Scan for the cell matching the given text and deliver its (X, Y) coordinate at center. 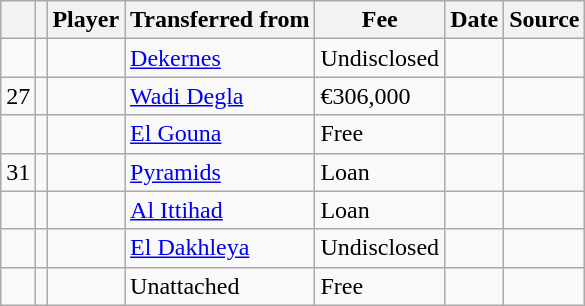
Wadi Degla (220, 96)
Unattached (220, 286)
Source (544, 20)
El Gouna (220, 134)
El Dakhleya (220, 248)
Dekernes (220, 58)
27 (18, 96)
Date (474, 20)
€306,000 (380, 96)
Fee (380, 20)
Pyramids (220, 172)
31 (18, 172)
Player (86, 20)
Transferred from (220, 20)
Al Ittihad (220, 210)
